Search for the cell housing the specified text and yield its (X, Y) center coordinate. 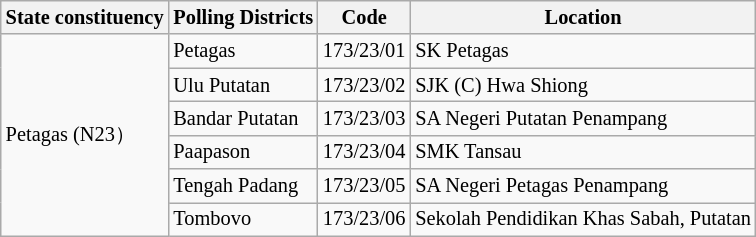
SA Negeri Petagas Penampang (582, 186)
SK Petagas (582, 51)
State constituency (85, 17)
SJK (C) Hwa Shiong (582, 85)
173/23/04 (364, 152)
Tengah Padang (243, 186)
Bandar Putatan (243, 118)
Petagas (N23） (85, 135)
173/23/05 (364, 186)
Paapason (243, 152)
Petagas (243, 51)
Location (582, 17)
SMK Tansau (582, 152)
Polling Districts (243, 17)
Tombovo (243, 219)
173/23/01 (364, 51)
Sekolah Pendidikan Khas Sabah, Putatan (582, 219)
173/23/02 (364, 85)
SA Negeri Putatan Penampang (582, 118)
173/23/06 (364, 219)
Code (364, 17)
Ulu Putatan (243, 85)
173/23/03 (364, 118)
